Return the [X, Y] coordinate for the center point of the cell that contains the specified text.  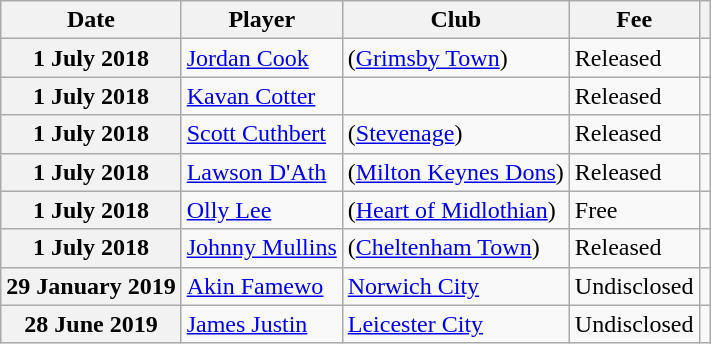
28 June 2019 [91, 324]
(Grimsby Town) [456, 58]
(Milton Keynes Dons) [456, 172]
Free [634, 210]
29 January 2019 [91, 286]
Leicester City [456, 324]
Player [262, 20]
James Justin [262, 324]
Club [456, 20]
(Heart of Midlothian) [456, 210]
Olly Lee [262, 210]
Scott Cuthbert [262, 134]
Johnny Mullins [262, 248]
Akin Famewo [262, 286]
Jordan Cook [262, 58]
Date [91, 20]
Fee [634, 20]
Kavan Cotter [262, 96]
Lawson D'Ath [262, 172]
Norwich City [456, 286]
(Cheltenham Town) [456, 248]
(Stevenage) [456, 134]
